Scan for the cell matching the given text and deliver its (x, y) coordinate at center. 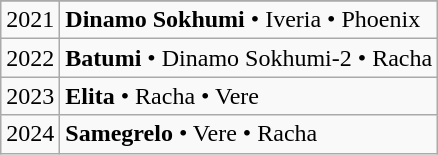
Elita • Racha • Vere (249, 96)
2023 (30, 96)
Dinamo Sokhumi • Iveria • Phoenix (249, 20)
2021 (30, 20)
2022 (30, 58)
Batumi • Dinamo Sokhumi-2 • Racha (249, 58)
Samegrelo • Vere • Racha (249, 134)
2024 (30, 134)
